Return the [X, Y] coordinate for the center point of the cell that contains the specified text.  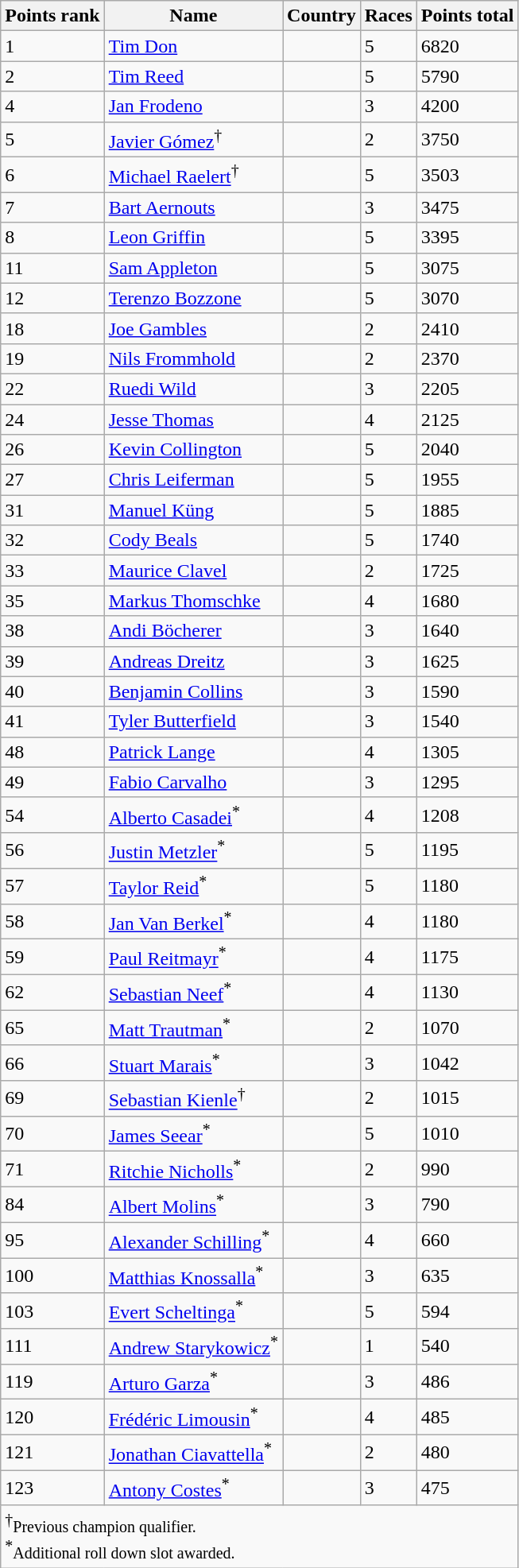
Jonathan Ciavattella* [193, 1453]
Tyler Butterfield [193, 722]
95 [52, 1240]
Terenzo Bozzone [193, 298]
Justin Metzler* [193, 850]
594 [467, 1311]
475 [467, 1488]
35 [52, 601]
1885 [467, 510]
123 [52, 1488]
Fabio Carvalho [193, 782]
1130 [467, 992]
Nils Frommhold [193, 358]
1195 [467, 850]
66 [52, 1063]
70 [52, 1133]
84 [52, 1205]
Arturo Garza* [193, 1381]
31 [52, 510]
49 [52, 782]
69 [52, 1098]
Andreas Dreitz [193, 661]
Ritchie Nicholls* [193, 1170]
33 [52, 571]
2125 [467, 420]
660 [467, 1240]
1740 [467, 540]
Manuel Küng [193, 510]
Paul Reitmayr* [193, 957]
3395 [467, 238]
119 [52, 1381]
103 [52, 1311]
Patrick Lange [193, 752]
Markus Thomschke [193, 601]
38 [52, 631]
1175 [467, 957]
2410 [467, 328]
990 [467, 1170]
1042 [467, 1063]
2370 [467, 358]
1305 [467, 752]
3750 [467, 140]
1295 [467, 782]
Points rank [52, 16]
1640 [467, 631]
56 [52, 850]
11 [52, 268]
Evert Scheltinga* [193, 1311]
22 [52, 389]
540 [467, 1346]
Maurice Clavel [193, 571]
480 [467, 1453]
Bart Aernouts [193, 207]
1725 [467, 571]
1070 [467, 1028]
485 [467, 1418]
Andi Böcherer [193, 631]
†Previous champion qualifier.*Additional roll down slot awarded. [259, 1536]
3070 [467, 298]
Leon Griffin [193, 238]
57 [52, 885]
Matt Trautman* [193, 1028]
Albert Molins* [193, 1205]
Javier Gómez† [193, 140]
58 [52, 922]
Races [388, 16]
Sebastian Neef* [193, 992]
1010 [467, 1133]
James Seear* [193, 1133]
Joe Gambles [193, 328]
Sam Appleton [193, 268]
486 [467, 1381]
121 [52, 1453]
Tim Reed [193, 76]
1208 [467, 815]
Ruedi Wild [193, 389]
Jesse Thomas [193, 420]
24 [52, 420]
Antony Costes* [193, 1488]
19 [52, 358]
Stuart Marais* [193, 1063]
Alexander Schilling* [193, 1240]
1680 [467, 601]
Cody Beals [193, 540]
12 [52, 298]
65 [52, 1028]
1540 [467, 722]
Alberto Casadei* [193, 815]
2040 [467, 450]
27 [52, 480]
26 [52, 450]
1015 [467, 1098]
1590 [467, 691]
3075 [467, 268]
Kevin Collington [193, 450]
39 [52, 661]
2205 [467, 389]
Benjamin Collins [193, 691]
6820 [467, 46]
Country [322, 16]
Tim Don [193, 46]
41 [52, 722]
100 [52, 1276]
1625 [467, 661]
5790 [467, 76]
32 [52, 540]
71 [52, 1170]
54 [52, 815]
Name [193, 16]
Michael Raelert† [193, 175]
59 [52, 957]
Frédéric Limousin* [193, 1418]
Taylor Reid* [193, 885]
4200 [467, 106]
Chris Leiferman [193, 480]
3475 [467, 207]
7 [52, 207]
8 [52, 238]
Sebastian Kienle† [193, 1098]
6 [52, 175]
120 [52, 1418]
1955 [467, 480]
40 [52, 691]
635 [467, 1276]
18 [52, 328]
62 [52, 992]
790 [467, 1205]
3503 [467, 175]
48 [52, 752]
Jan Frodeno [193, 106]
Matthias Knossalla* [193, 1276]
Jan Van Berkel* [193, 922]
Points total [467, 16]
Andrew Starykowicz* [193, 1346]
111 [52, 1346]
